From the cell containing the given text, extract its center point as (X, Y) coordinate. 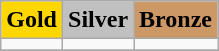
Gold (32, 20)
Bronze (176, 20)
Silver (98, 20)
